Find where the given text appears and provide that cell's center as (x, y) coordinate. 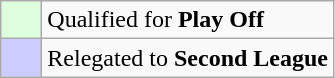
Qualified for Play Off (188, 20)
Relegated to Second League (188, 58)
